Output the [x, y] coordinate of the center of the cell containing the given text.  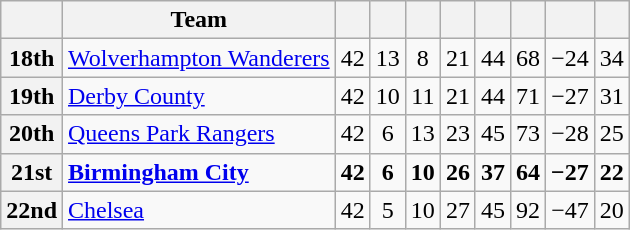
Team [200, 20]
31 [612, 96]
23 [458, 134]
92 [528, 210]
Birmingham City [200, 172]
5 [388, 210]
22nd [32, 210]
26 [458, 172]
−47 [570, 210]
34 [612, 58]
27 [458, 210]
19th [32, 96]
−28 [570, 134]
11 [422, 96]
68 [528, 58]
64 [528, 172]
Queens Park Rangers [200, 134]
71 [528, 96]
20th [32, 134]
73 [528, 134]
25 [612, 134]
20 [612, 210]
22 [612, 172]
Derby County [200, 96]
Wolverhampton Wanderers [200, 58]
21st [32, 172]
8 [422, 58]
−24 [570, 58]
18th [32, 58]
37 [492, 172]
Chelsea [200, 210]
